From the cell containing the given text, extract its center point as (x, y) coordinate. 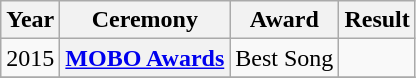
MOBO Awards (145, 58)
Ceremony (145, 20)
Year (30, 20)
Result (377, 20)
2015 (30, 58)
Award (284, 20)
Best Song (284, 58)
